Pinpoint the cell where the given text exists, returning its (x, y) midpoint coordinate. 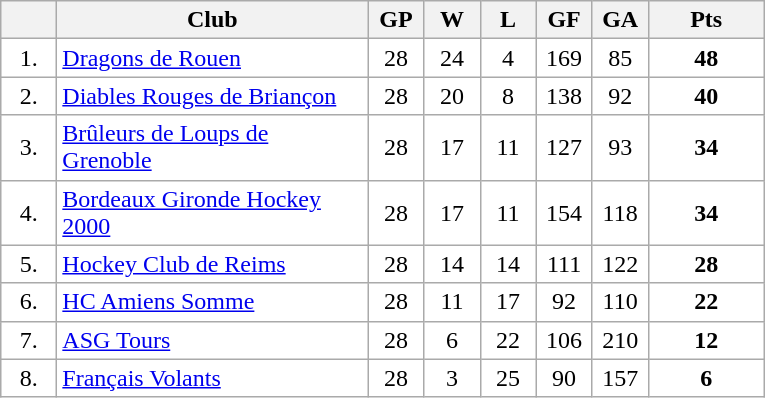
6. (29, 302)
5. (29, 264)
40 (706, 96)
1. (29, 58)
90 (564, 378)
3 (452, 378)
Hockey Club de Reims (212, 264)
122 (620, 264)
111 (564, 264)
106 (564, 340)
Bordeaux Gironde Hockey 2000 (212, 212)
4 (508, 58)
25 (508, 378)
48 (706, 58)
118 (620, 212)
Dragons de Rouen (212, 58)
138 (564, 96)
8 (508, 96)
W (452, 20)
GF (564, 20)
HC Amiens Somme (212, 302)
7. (29, 340)
3. (29, 148)
169 (564, 58)
ASG Tours (212, 340)
127 (564, 148)
110 (620, 302)
GA (620, 20)
93 (620, 148)
2. (29, 96)
20 (452, 96)
4. (29, 212)
GP (396, 20)
85 (620, 58)
Français Volants (212, 378)
8. (29, 378)
157 (620, 378)
24 (452, 58)
Diables Rouges de Briançon (212, 96)
Club (212, 20)
Brûleurs de Loups de Grenoble (212, 148)
154 (564, 212)
Pts (706, 20)
12 (706, 340)
L (508, 20)
210 (620, 340)
